Search for the cell housing the specified text and yield its [X, Y] center coordinate. 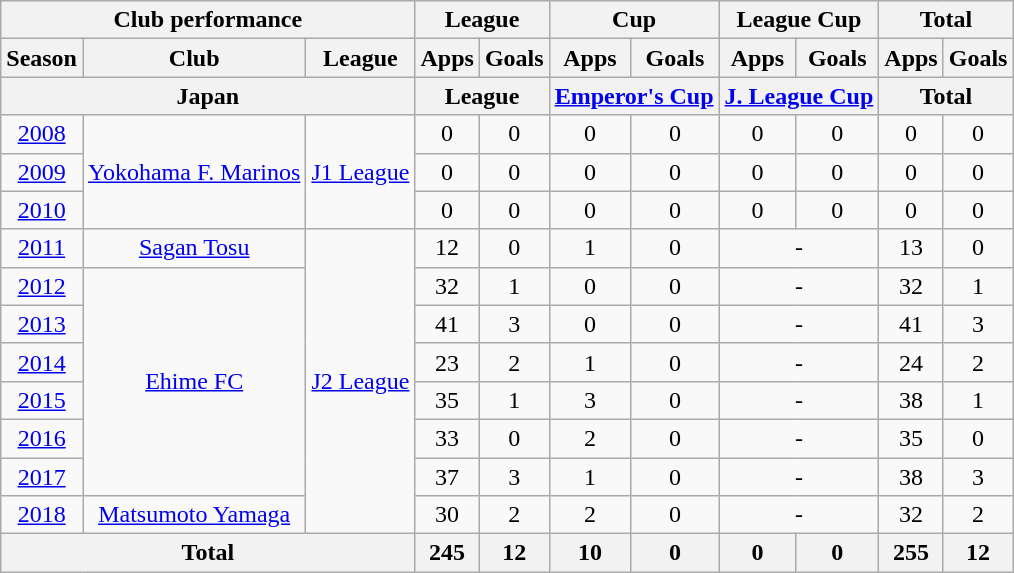
J1 League [360, 172]
Club performance [208, 20]
255 [911, 553]
Yokohama F. Marinos [194, 172]
2014 [42, 362]
2008 [42, 134]
2018 [42, 515]
33 [447, 438]
30 [447, 515]
37 [447, 477]
2012 [42, 286]
23 [447, 362]
2015 [42, 400]
24 [911, 362]
2011 [42, 248]
Sagan Tosu [194, 248]
Matsumoto Yamaga [194, 515]
245 [447, 553]
10 [590, 553]
J. League Cup [799, 96]
2016 [42, 438]
2013 [42, 324]
Club [194, 58]
2017 [42, 477]
2009 [42, 172]
Japan [208, 96]
Emperor's Cup [634, 96]
Cup [634, 20]
League Cup [799, 20]
Season [42, 58]
13 [911, 248]
Ehime FC [194, 381]
J2 League [360, 381]
2010 [42, 210]
